Pinpoint the cell where the given text exists, returning its [X, Y] midpoint coordinate. 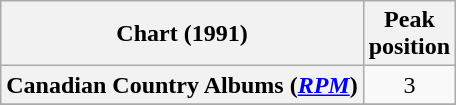
Chart (1991) [182, 34]
3 [409, 85]
Peakposition [409, 34]
Canadian Country Albums (RPM) [182, 85]
